Determine the (X, Y) coordinate at the center of the cell enclosing the given text.  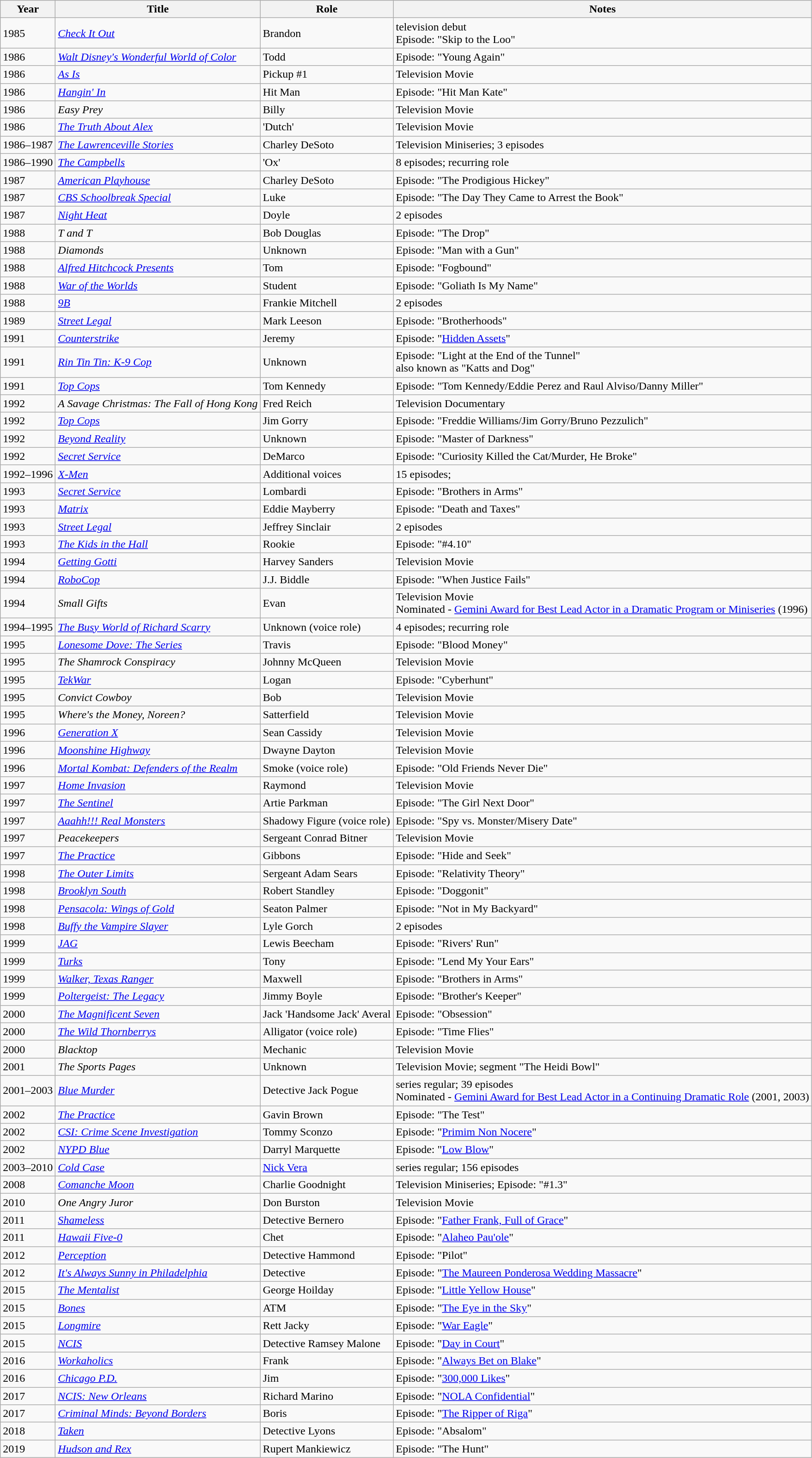
Walt Disney's Wonderful World of Color (158, 57)
Episode: "Freddie Williams/Jim Gorry/Bruno Pezzulich" (603, 421)
Check It Out (158, 33)
Episode: "Always Bet on Blake" (603, 1360)
Shadowy Figure (voice role) (327, 820)
Brandon (327, 33)
Episode: "Pilot" (603, 1255)
Episode: "Hit Man Kate" (603, 92)
Detective Bernero (327, 1220)
Bob Douglas (327, 232)
Episode: "Doggonit" (603, 891)
The Campbells (158, 162)
Robert Standley (327, 891)
Television Miniseries; 3 episodes (603, 145)
Tony (327, 961)
2010 (28, 1202)
Evan (327, 604)
Episode: "Absalom" (603, 1431)
Workaholics (158, 1360)
The Sentinel (158, 803)
Jim Gorry (327, 421)
2001 (28, 1067)
Maxwell (327, 979)
Comanche Moon (158, 1185)
Shameless (158, 1220)
Perception (158, 1255)
Night Heat (158, 215)
Johnny McQueen (327, 662)
Gavin Brown (327, 1114)
One Angry Juror (158, 1202)
Episode: "Little Yellow House" (603, 1290)
Episode: "The Hunt" (603, 1449)
Buffy the Vampire Slayer (158, 926)
RoboCop (158, 580)
Role (327, 9)
Episode: "The Eye in the Sky" (603, 1308)
Chet (327, 1238)
Episode: "Rivers' Run" (603, 944)
Episode: "Obsession" (603, 1014)
Seaton Palmer (327, 909)
series regular; 39 episodesNominated - Gemini Award for Best Lead Actor in a Continuing Dramatic Role (2001, 2003) (603, 1091)
Episode: "Hide and Seek" (603, 856)
Lonesome Dove: The Series (158, 645)
Year (28, 9)
Harvey Sanders (327, 562)
War of the Worlds (158, 286)
Hangin' In (158, 92)
Bob (327, 697)
Episode: "Goliath Is My Name" (603, 286)
Home Invasion (158, 785)
Where's the Money, Noreen? (158, 715)
ATM (327, 1308)
Episode: "Father Frank, Full of Grace" (603, 1220)
Sergeant Conrad Bitner (327, 838)
Fred Reich (327, 403)
Episode: "Blood Money" (603, 645)
Lombardi (327, 491)
Dwayne Dayton (327, 750)
Tom (327, 268)
series regular; 156 episodes (603, 1167)
X-Men (158, 474)
Sergeant Adam Sears (327, 873)
The Kids in the Hall (158, 544)
Cold Case (158, 1167)
Episode: "When Justice Fails" (603, 580)
Episode: "Not in My Backyard" (603, 909)
Bones (158, 1308)
The Lawrenceville Stories (158, 145)
Episode: "Relativity Theory" (603, 873)
Episode: "NOLA Confidential" (603, 1396)
Tom Kennedy (327, 386)
Diamonds (158, 250)
Television MovieNominated - Gemini Award for Best Lead Actor in a Dramatic Program or Miniseries (1996) (603, 604)
The Sports Pages (158, 1067)
2008 (28, 1185)
4 episodes; recurring role (603, 627)
Mark Leeson (327, 321)
Richard Marino (327, 1396)
Travis (327, 645)
Episode: "Primim Non Nocere" (603, 1132)
George Hoilday (327, 1290)
Episode: "The Test" (603, 1114)
Episode: "Brother's Keeper" (603, 996)
Episode: "Curiosity Killed the Cat/Murder, He Broke" (603, 456)
Raymond (327, 785)
Brooklyn South (158, 891)
Eddie Mayberry (327, 509)
9B (158, 303)
Television Movie; segment "The Heidi Bowl" (603, 1067)
'Dutch' (327, 127)
15 episodes; (603, 474)
Todd (327, 57)
Episode: "The Ripper of Riga" (603, 1414)
Rin Tin Tin: K-9 Cop (158, 362)
Unknown (voice role) (327, 627)
Pensacola: Wings of Gold (158, 909)
NCIS (158, 1343)
Artie Parkman (327, 803)
Television Documentary (603, 403)
Detective Jack Pogue (327, 1091)
The Shamrock Conspiracy (158, 662)
1992–1996 (28, 474)
Episode: "Low Blow" (603, 1150)
Episode: "The Drop" (603, 232)
television debutEpisode: "Skip to the Loo" (603, 33)
2018 (28, 1431)
Sean Cassidy (327, 732)
Jeffrey Sinclair (327, 526)
2001–2003 (28, 1091)
Detective Ramsey Malone (327, 1343)
Detective (327, 1273)
Doyle (327, 215)
Episode: "Brotherhoods" (603, 321)
The Magnificent Seven (158, 1014)
Satterfield (327, 715)
Mortal Kombat: Defenders of the Realm (158, 768)
Taken (158, 1431)
'Ox' (327, 162)
The Outer Limits (158, 873)
Additional voices (327, 474)
1985 (28, 33)
Detective Lyons (327, 1431)
Longmire (158, 1325)
2019 (28, 1449)
2003–2010 (28, 1167)
Charlie Goodnight (327, 1185)
Episode: "The Prodigious Hickey" (603, 180)
Boris (327, 1414)
CSI: Crime Scene Investigation (158, 1132)
Episode: "Light at the End of the Tunnel"also known as "Katts and Dog" (603, 362)
The Mentalist (158, 1290)
Television Miniseries; Episode: "#1.3" (603, 1185)
Episode: "Master of Darkness" (603, 439)
1986–1987 (28, 145)
Alfred Hitchcock Presents (158, 268)
Rett Jacky (327, 1325)
Beyond Reality (158, 439)
The Wild Thornberrys (158, 1031)
Lyle Gorch (327, 926)
Jeremy (327, 338)
Episode: "#4.10" (603, 544)
Episode: "The Girl Next Door" (603, 803)
Billy (327, 110)
Counterstrike (158, 338)
Blacktop (158, 1049)
Generation X (158, 732)
Small Gifts (158, 604)
Episode: "Lend My Your Ears" (603, 961)
Frank (327, 1360)
American Playhouse (158, 180)
Lewis Beecham (327, 944)
Smoke (voice role) (327, 768)
Mechanic (327, 1049)
Convict Cowboy (158, 697)
Episode: "The Day They Came to Arrest the Book" (603, 197)
Episode: "Alaheo Pau'ole" (603, 1238)
Episode: "Cyberhunt" (603, 680)
CBS Schoolbreak Special (158, 197)
Jack 'Handsome Jack' Averal (327, 1014)
Hudson and Rex (158, 1449)
Rupert Mankiewicz (327, 1449)
Hit Man (327, 92)
A Savage Christmas: The Fall of Hong Kong (158, 403)
Student (327, 286)
1986–1990 (28, 162)
Tommy Sconzo (327, 1132)
Chicago P.D. (158, 1378)
NCIS: New Orleans (158, 1396)
Poltergeist: The Legacy (158, 996)
It's Always Sunny in Philadelphia (158, 1273)
Logan (327, 680)
J.J. Biddle (327, 580)
Episode: "Tom Kennedy/Eddie Perez and Raul Alviso/Danny Miller" (603, 386)
Aaahh!!! Real Monsters (158, 820)
Episode: "War Eagle" (603, 1325)
Easy Prey (158, 110)
Episode: "Spy vs. Monster/Misery Date" (603, 820)
1989 (28, 321)
Gibbons (327, 856)
Hawaii Five-0 (158, 1238)
The Truth About Alex (158, 127)
The Busy World of Richard Scarry (158, 627)
Criminal Minds: Beyond Borders (158, 1414)
Title (158, 9)
Episode: "300,000 Likes" (603, 1378)
1994–1995 (28, 627)
8 episodes; recurring role (603, 162)
As Is (158, 74)
Luke (327, 197)
Episode: "Day in Court" (603, 1343)
T and T (158, 232)
Blue Murder (158, 1091)
Turks (158, 961)
Rookie (327, 544)
Frankie Mitchell (327, 303)
Episode: "The Maureen Ponderosa Wedding Massacre" (603, 1273)
DeMarco (327, 456)
Notes (603, 9)
Episode: "Time Flies" (603, 1031)
JAG (158, 944)
Alligator (voice role) (327, 1031)
Don Burston (327, 1202)
Episode: "Hidden Assets" (603, 338)
Episode: "Man with a Gun" (603, 250)
Jim (327, 1378)
Matrix (158, 509)
Detective Hammond (327, 1255)
TekWar (158, 680)
Peacekeepers (158, 838)
Episode: "Old Friends Never Die" (603, 768)
Getting Gotti (158, 562)
Episode: "Young Again" (603, 57)
Moonshine Highway (158, 750)
Jimmy Boyle (327, 996)
Episode: "Death and Taxes" (603, 509)
Darryl Marquette (327, 1150)
Pickup #1 (327, 74)
Episode: "Fogbound" (603, 268)
Nick Vera (327, 1167)
Walker, Texas Ranger (158, 979)
NYPD Blue (158, 1150)
